Scan for the cell matching the given text and deliver its (x, y) coordinate at center. 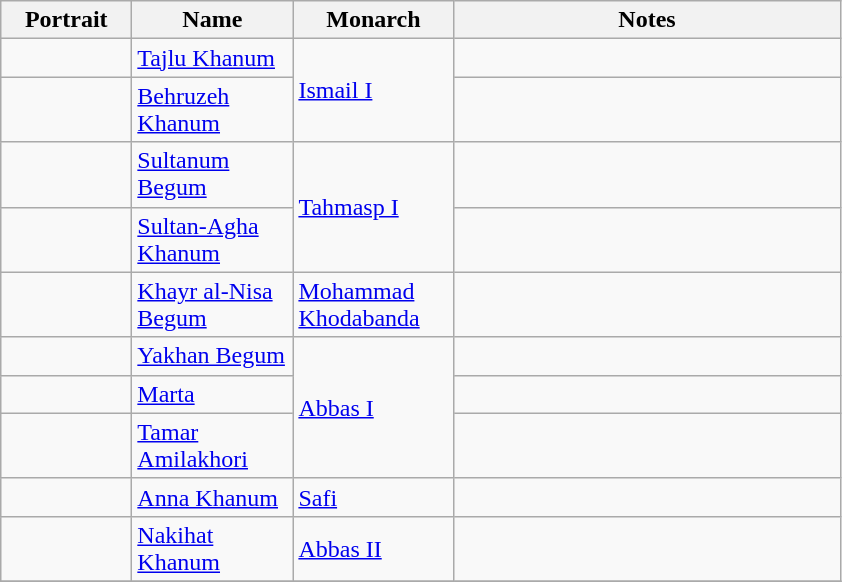
Khayr al-Nisa Begum (212, 304)
Yakhan Begum (212, 356)
Portrait (66, 20)
Behruzeh Khanum (212, 110)
Name (212, 20)
Sultanum Begum (212, 174)
Notes (647, 20)
Tahmasp I (374, 207)
Abbas II (374, 548)
Nakihat Khanum (212, 548)
Monarch (374, 20)
Tamar Amilakhori (212, 446)
Abbas I (374, 408)
Sultan-Agha Khanum (212, 240)
Ismail I (374, 90)
Anna Khanum (212, 497)
Safi (374, 497)
Tajlu Khanum (212, 58)
Mohammad Khodabanda (374, 304)
Marta (212, 394)
